Scan for the cell matching the given text and deliver its (X, Y) coordinate at center. 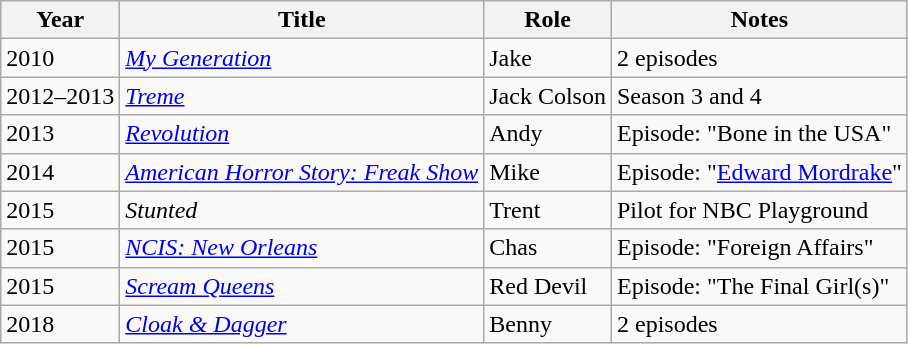
Trent (548, 210)
Andy (548, 134)
Revolution (302, 134)
2012–2013 (60, 96)
Jake (548, 58)
Year (60, 20)
Episode: "Foreign Affairs" (759, 248)
Jack Colson (548, 96)
Episode: "The Final Girl(s)" (759, 286)
My Generation (302, 58)
Red Devil (548, 286)
Stunted (302, 210)
NCIS: New Orleans (302, 248)
2018 (60, 324)
Title (302, 20)
Season 3 and 4 (759, 96)
Notes (759, 20)
Chas (548, 248)
Mike (548, 172)
American Horror Story: Freak Show (302, 172)
2013 (60, 134)
Treme (302, 96)
Episode: "Edward Mordrake" (759, 172)
Episode: "Bone in the USA" (759, 134)
Scream Queens (302, 286)
2010 (60, 58)
Pilot for NBC Playground (759, 210)
2014 (60, 172)
Cloak & Dagger (302, 324)
Benny (548, 324)
Role (548, 20)
